Extract the [x, y] coordinate from the center of the cell holding the provided text.  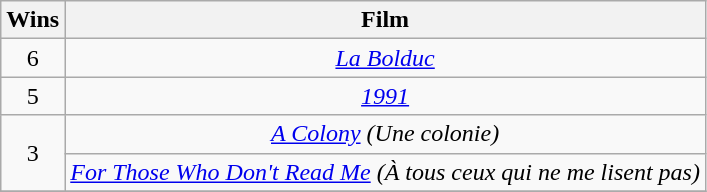
6 [33, 58]
Wins [33, 20]
1991 [386, 96]
5 [33, 96]
For Those Who Don't Read Me (À tous ceux qui ne me lisent pas) [386, 172]
A Colony (Une colonie) [386, 134]
La Bolduc [386, 58]
Film [386, 20]
3 [33, 153]
